Detect which cell encompasses the target text, then output its (X, Y) center coordinate. 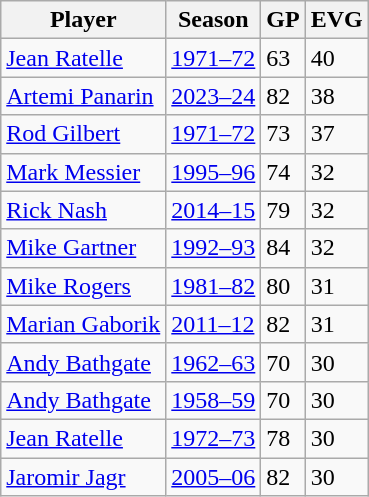
1958–59 (214, 400)
1972–73 (214, 438)
1995–96 (214, 172)
1962–63 (214, 362)
Season (214, 20)
2011–12 (214, 324)
Artemi Panarin (84, 96)
74 (283, 172)
Player (84, 20)
84 (283, 248)
Rick Nash (84, 210)
GP (283, 20)
1981–82 (214, 286)
78 (283, 438)
Marian Gaborik (84, 324)
Rod Gilbert (84, 134)
2023–24 (214, 96)
2014–15 (214, 210)
40 (336, 58)
73 (283, 134)
Mark Messier (84, 172)
Mike Gartner (84, 248)
Mike Rogers (84, 286)
EVG (336, 20)
63 (283, 58)
1992–93 (214, 248)
79 (283, 210)
80 (283, 286)
Jaromir Jagr (84, 477)
37 (336, 134)
2005–06 (214, 477)
38 (336, 96)
